For the text-containing cell, return its midpoint in (X, Y) coordinate format. 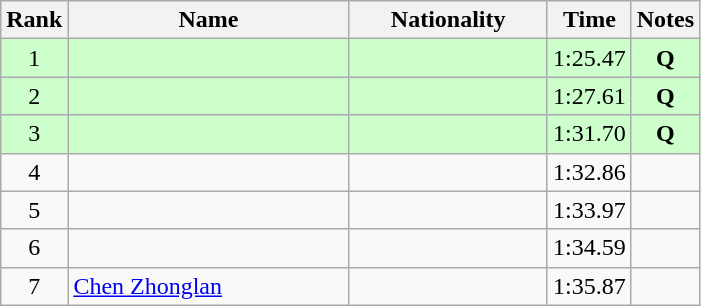
1 (34, 58)
1:32.86 (589, 172)
Chen Zhonglan (208, 286)
Nationality (448, 20)
2 (34, 96)
1:34.59 (589, 248)
4 (34, 172)
1:33.97 (589, 210)
1:31.70 (589, 134)
Rank (34, 20)
Notes (665, 20)
5 (34, 210)
1:27.61 (589, 96)
3 (34, 134)
Time (589, 20)
6 (34, 248)
1:25.47 (589, 58)
Name (208, 20)
1:35.87 (589, 286)
7 (34, 286)
